Extract the (x, y) coordinate from the center of the cell holding the provided text.  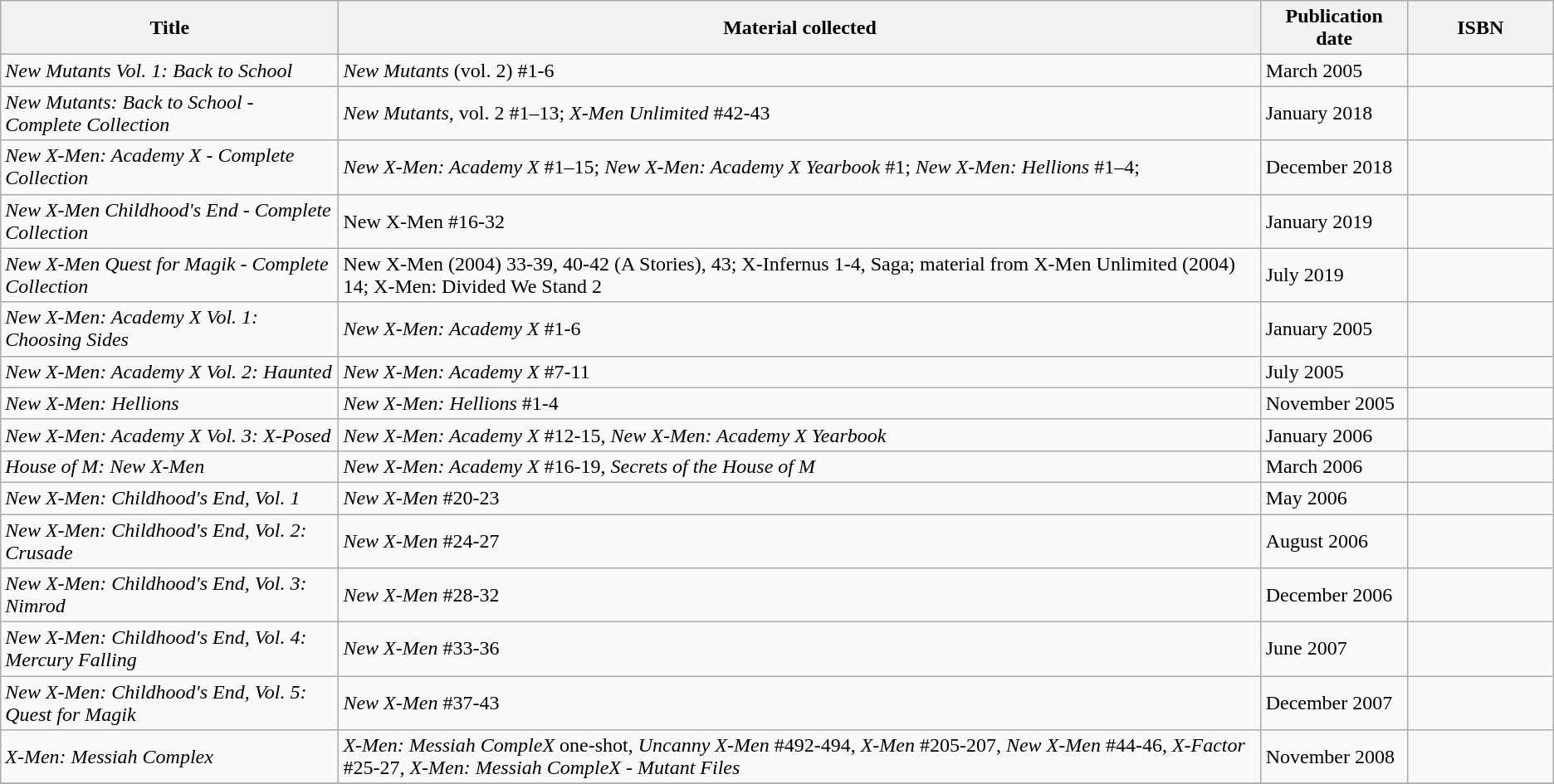
March 2005 (1334, 71)
January 2019 (1334, 221)
New Mutants Vol. 1: Back to School (169, 71)
New X-Men: Academy X #7-11 (800, 372)
ISBN (1480, 28)
New X-Men: Academy X #12-15, New X-Men: Academy X Yearbook (800, 435)
New Mutants, vol. 2 #1–13; X-Men Unlimited #42-43 (800, 113)
Title (169, 28)
December 2006 (1334, 596)
New X-Men #20-23 (800, 498)
New X-Men: Childhood's End, Vol. 4: Mercury Falling (169, 649)
New X-Men: Academy X #1–15; New X-Men: Academy X Yearbook #1; New X-Men: Hellions #1–4; (800, 168)
X-Men: Messiah CompleX one-shot, Uncanny X-Men #492-494, X-Men #205-207, New X-Men #44-46, X-Factor #25-27, X-Men: Messiah CompleX - Mutant Files (800, 757)
X-Men: Messiah Complex (169, 757)
New X-Men: Childhood's End, Vol. 2: Crusade (169, 541)
New X-Men: Hellions (169, 403)
New X-Men (2004) 33-39, 40-42 (A Stories), 43; X-Infernus 1-4, Saga; material from X-Men Unlimited (2004) 14; X-Men: Divided We Stand 2 (800, 275)
New X-Men Childhood's End - Complete Collection (169, 221)
New X-Men: Childhood's End, Vol. 1 (169, 498)
Publication date (1334, 28)
New Mutants: Back to School - Complete Collection (169, 113)
New X-Men #24-27 (800, 541)
Material collected (800, 28)
November 2005 (1334, 403)
New X-Men: Academy X Vol. 1: Choosing Sides (169, 329)
May 2006 (1334, 498)
New X-Men: Childhood's End, Vol. 3: Nimrod (169, 596)
January 2005 (1334, 329)
New Mutants (vol. 2) #1-6 (800, 71)
New X-Men: Academy X #1-6 (800, 329)
New X-Men: Academy X Vol. 2: Haunted (169, 372)
November 2008 (1334, 757)
New X-Men #33-36 (800, 649)
New X-Men #37-43 (800, 704)
New X-Men #28-32 (800, 596)
New X-Men: Academy X #16-19, Secrets of the House of M (800, 466)
New X-Men: Academy X - Complete Collection (169, 168)
New X-Men: Childhood's End, Vol. 5: Quest for Magik (169, 704)
New X-Men Quest for Magik - Complete Collection (169, 275)
January 2018 (1334, 113)
House of M: New X-Men (169, 466)
December 2018 (1334, 168)
July 2005 (1334, 372)
New X-Men #16-32 (800, 221)
January 2006 (1334, 435)
March 2006 (1334, 466)
August 2006 (1334, 541)
December 2007 (1334, 704)
New X-Men: Academy X Vol. 3: X-Posed (169, 435)
New X-Men: Hellions #1-4 (800, 403)
July 2019 (1334, 275)
June 2007 (1334, 649)
